Search for the cell housing the specified text and yield its [X, Y] center coordinate. 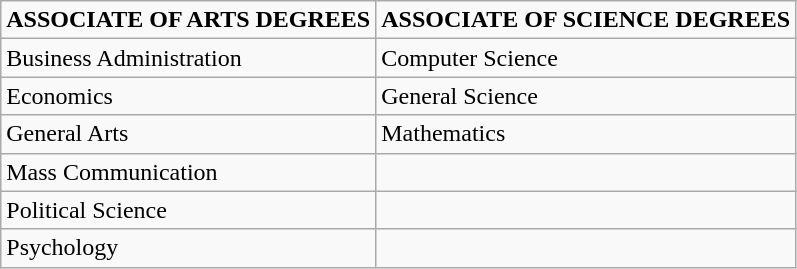
Mathematics [586, 134]
ASSOCIATE OF SCIENCE DEGREES [586, 20]
General Science [586, 96]
Computer Science [586, 58]
Business Administration [188, 58]
Political Science [188, 210]
Mass Communication [188, 172]
Psychology [188, 248]
Economics [188, 96]
General Arts [188, 134]
ASSOCIATE OF ARTS DEGREES [188, 20]
